Pinpoint the cell where the given text exists, returning its [X, Y] midpoint coordinate. 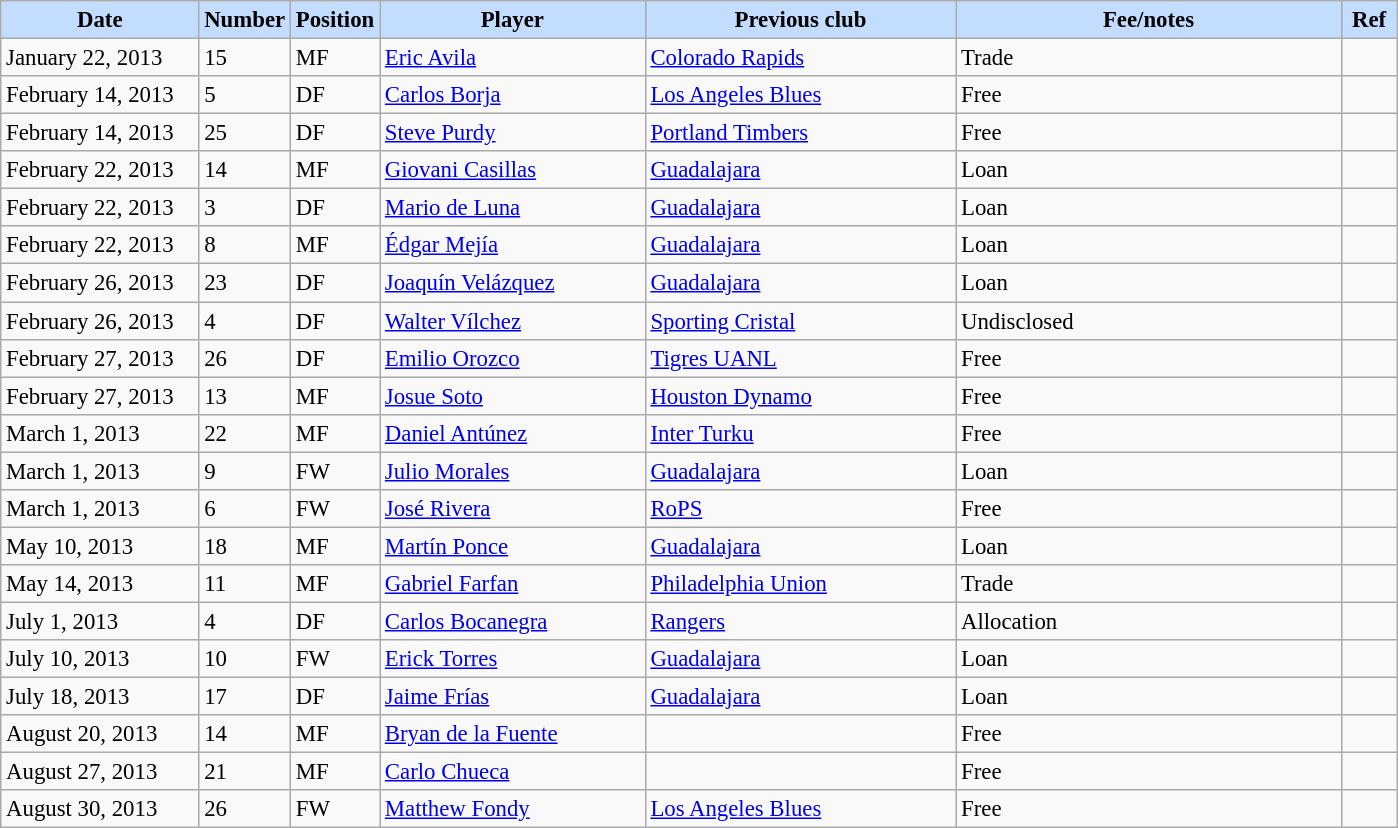
Walter Vílchez [513, 321]
Allocation [1149, 621]
Steve Purdy [513, 133]
23 [245, 283]
Édgar Mejía [513, 245]
May 14, 2013 [100, 584]
Eric Avila [513, 58]
Joaquín Velázquez [513, 283]
Houston Dynamo [800, 396]
Carlos Borja [513, 95]
17 [245, 697]
Martín Ponce [513, 546]
13 [245, 396]
July 1, 2013 [100, 621]
January 22, 2013 [100, 58]
25 [245, 133]
Matthew Fondy [513, 809]
Giovani Casillas [513, 170]
21 [245, 772]
6 [245, 509]
Daniel Antúnez [513, 433]
Josue Soto [513, 396]
Colorado Rapids [800, 58]
18 [245, 546]
Position [334, 20]
22 [245, 433]
Emilio Orozco [513, 358]
Portland Timbers [800, 133]
Mario de Luna [513, 208]
August 27, 2013 [100, 772]
Rangers [800, 621]
Erick Torres [513, 659]
Julio Morales [513, 471]
May 10, 2013 [100, 546]
Sporting Cristal [800, 321]
José Rivera [513, 509]
Number [245, 20]
15 [245, 58]
9 [245, 471]
3 [245, 208]
Gabriel Farfan [513, 584]
5 [245, 95]
8 [245, 245]
Carlo Chueca [513, 772]
August 30, 2013 [100, 809]
Date [100, 20]
RoPS [800, 509]
Player [513, 20]
Previous club [800, 20]
Bryan de la Fuente [513, 734]
Undisclosed [1149, 321]
Fee/notes [1149, 20]
Tigres UANL [800, 358]
Carlos Bocanegra [513, 621]
11 [245, 584]
Inter Turku [800, 433]
10 [245, 659]
Philadelphia Union [800, 584]
Jaime Frías [513, 697]
August 20, 2013 [100, 734]
July 18, 2013 [100, 697]
July 10, 2013 [100, 659]
Ref [1369, 20]
